Pinpoint the cell where the given text exists, returning its (X, Y) midpoint coordinate. 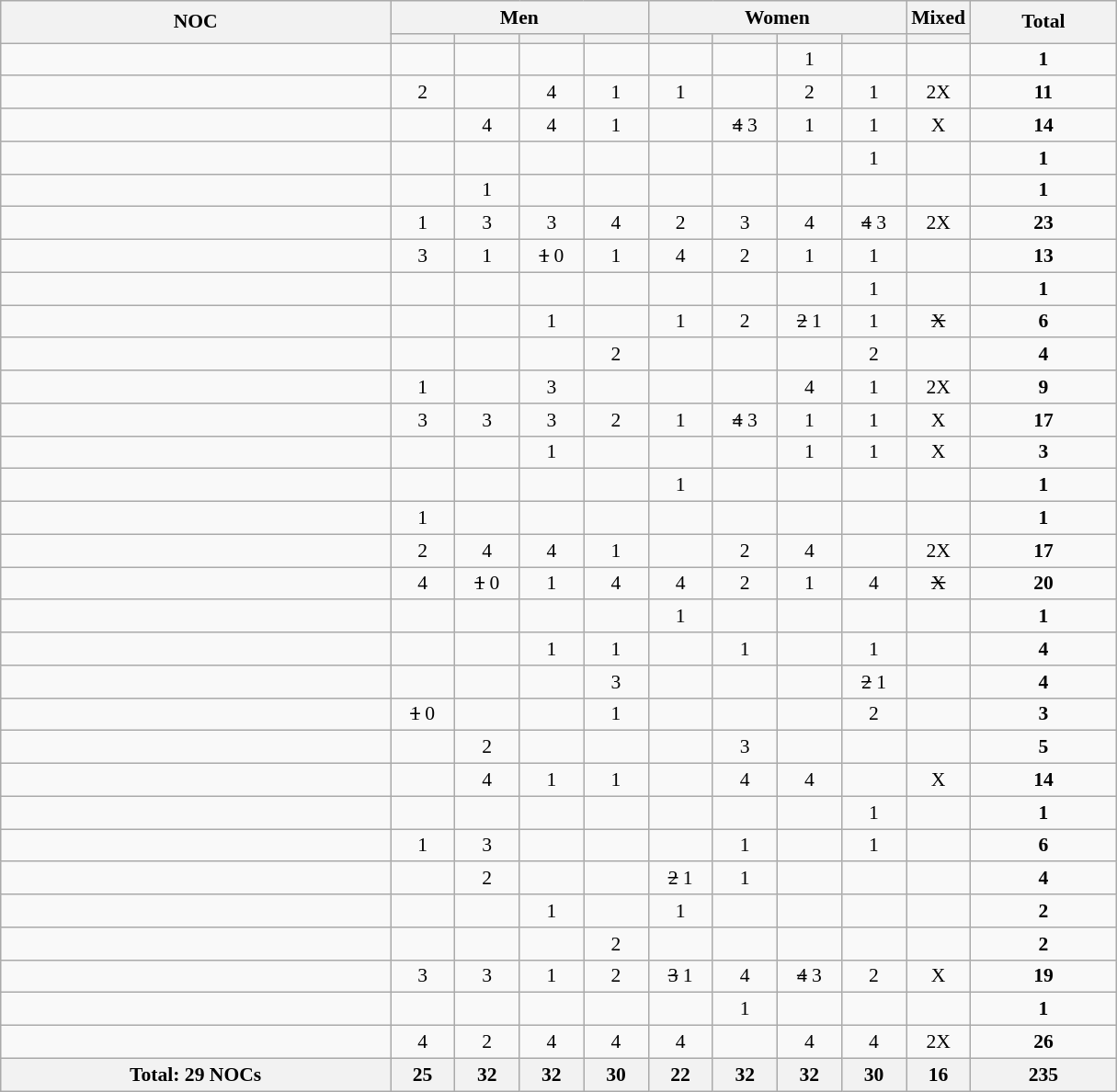
NOC (196, 22)
3 1 (680, 976)
13 (1044, 256)
235 (1044, 1075)
Total (1044, 22)
Men (519, 17)
5 (1044, 747)
9 (1044, 387)
Mixed (939, 17)
19 (1044, 976)
26 (1044, 1042)
23 (1044, 223)
Women (777, 17)
25 (423, 1075)
11 (1044, 93)
20 (1044, 584)
Total: 29 NOCs (196, 1075)
22 (680, 1075)
16 (939, 1075)
